Find where the given text appears and provide that cell's center as (x, y) coordinate. 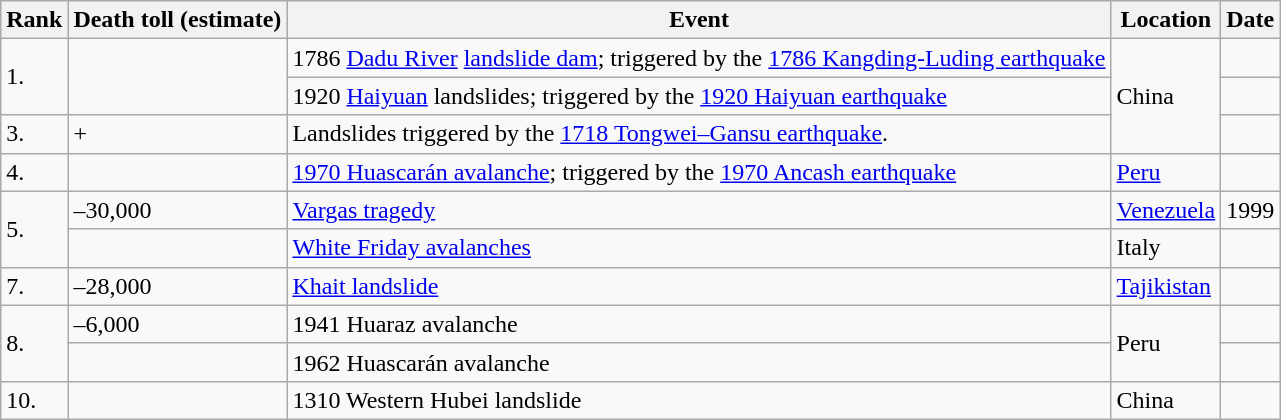
5. (34, 229)
1999 (1250, 210)
–28,000 (178, 286)
1786 Dadu River landslide dam; triggered by the 1786 Kangding-Luding earthquake (699, 58)
Event (699, 20)
Landslides triggered by the 1718 Tongwei–Gansu earthquake. (699, 134)
1941 Huaraz avalanche (699, 324)
Vargas tragedy (699, 210)
1970 Huascarán avalanche; triggered by the 1970 Ancash earthquake (699, 172)
Location (1166, 20)
1. (34, 77)
Death toll (estimate) (178, 20)
1310 Western Hubei landslide (699, 400)
White Friday avalanches (699, 248)
–30,000 (178, 210)
Date (1250, 20)
Venezuela (1166, 210)
Khait landslide (699, 286)
+ (178, 134)
4. (34, 172)
7. (34, 286)
Italy (1166, 248)
1920 Haiyuan landslides; triggered by the 1920 Haiyuan earthquake (699, 96)
8. (34, 343)
Tajikistan (1166, 286)
–6,000 (178, 324)
3. (34, 134)
Rank (34, 20)
1962 Huascarán avalanche (699, 362)
10. (34, 400)
